Determine the [X, Y] coordinate at the center of the cell enclosing the given text.  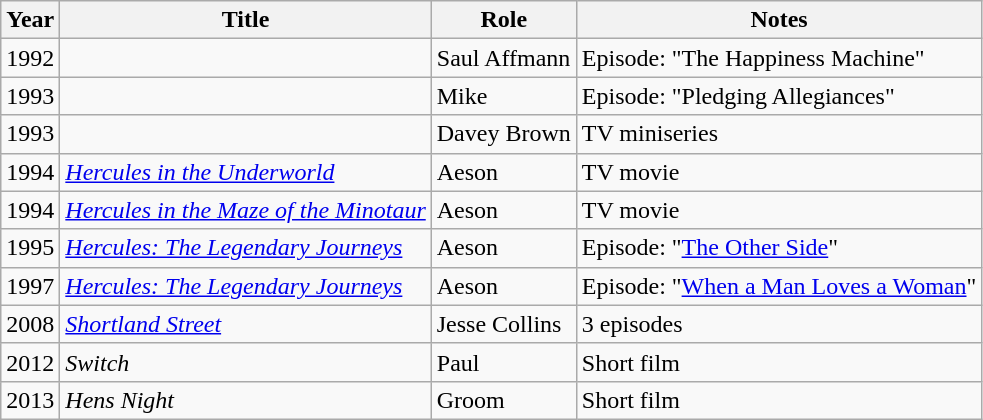
1992 [30, 58]
Episode: "The Other Side" [779, 248]
2012 [30, 362]
1997 [30, 286]
Jesse Collins [504, 324]
2013 [30, 400]
Title [246, 20]
Groom [504, 400]
Role [504, 20]
Episode: "Pledging Allegiances" [779, 96]
1995 [30, 248]
Saul Affmann [504, 58]
Notes [779, 20]
TV miniseries [779, 134]
Hercules in the Underworld [246, 172]
Switch [246, 362]
Hercules in the Maze of the Minotaur [246, 210]
Mike [504, 96]
Episode: "The Happiness Machine" [779, 58]
Shortland Street [246, 324]
2008 [30, 324]
Hens Night [246, 400]
3 episodes [779, 324]
Year [30, 20]
Davey Brown [504, 134]
Episode: "When a Man Loves a Woman" [779, 286]
Paul [504, 362]
